Return [x, y] of the center of cell containing provided text 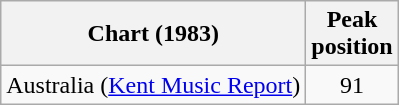
Australia (Kent Music Report) [154, 85]
Chart (1983) [154, 34]
Peakposition [352, 34]
91 [352, 85]
